Extract the [x, y] coordinate from the center of the cell holding the provided text.  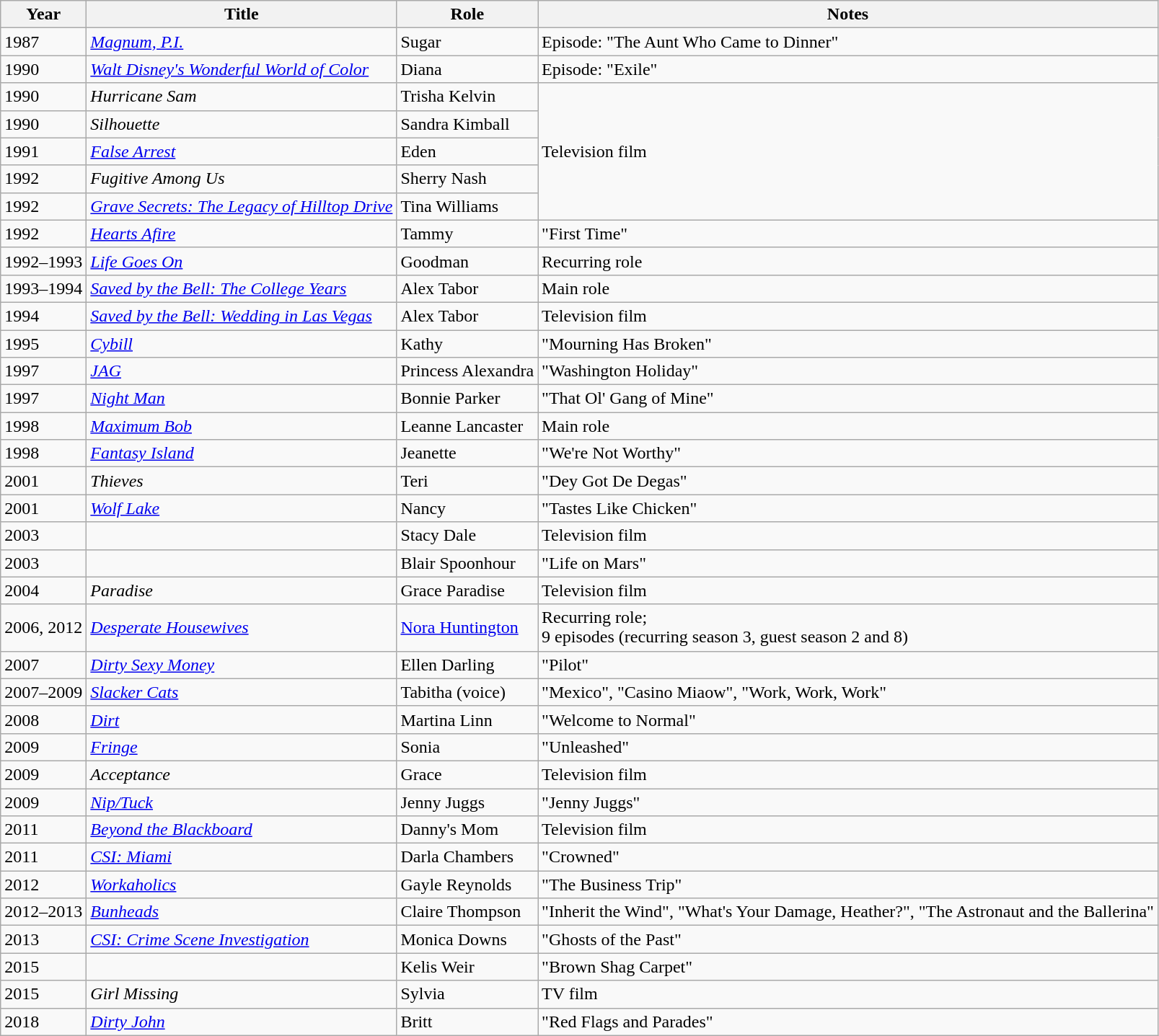
"That Ol' Gang of Mine" [848, 399]
Fantasy Island [242, 453]
CSI: Miami [242, 857]
Trisha Kelvin [467, 97]
2012 [43, 885]
Episode: "The Aunt Who Came to Dinner" [848, 42]
"Inherit the Wind", "What's Your Damage, Heather?", "The Astronaut and the Ballerina" [848, 912]
Nora Huntington [467, 627]
"Pilot" [848, 665]
Maximum Bob [242, 426]
Fugitive Among Us [242, 179]
Role [467, 14]
CSI: Crime Scene Investigation [242, 939]
Hearts Afire [242, 234]
Dirty John [242, 1022]
1994 [43, 316]
"Washington Holiday" [848, 371]
1992–1993 [43, 261]
Slacker Cats [242, 692]
Britt [467, 1022]
Dirty Sexy Money [242, 665]
Fringe [242, 747]
"Ghosts of the Past" [848, 939]
Magnum, P.I. [242, 42]
JAG [242, 371]
2004 [43, 590]
"Crowned" [848, 857]
Thieves [242, 481]
Saved by the Bell: Wedding in Las Vegas [242, 316]
Darla Chambers [467, 857]
"Brown Shag Carpet" [848, 967]
Silhouette [242, 124]
Tabitha (voice) [467, 692]
Monica Downs [467, 939]
Gayle Reynolds [467, 885]
Ellen Darling [467, 665]
Sylvia [467, 994]
2007–2009 [43, 692]
Sherry Nash [467, 179]
2013 [43, 939]
"Mexico", "Casino Miaow", "Work, Work, Work" [848, 692]
Girl Missing [242, 994]
Recurring role [848, 261]
TV film [848, 994]
1993–1994 [43, 288]
Episode: "Exile" [848, 69]
Bonnie Parker [467, 399]
Blair Spoonhour [467, 563]
2008 [43, 720]
Diana [467, 69]
"Dey Got De Degas" [848, 481]
Tina Williams [467, 206]
"Tastes Like Chicken" [848, 508]
Saved by the Bell: The College Years [242, 288]
Grave Secrets: The Legacy of Hilltop Drive [242, 206]
Sonia [467, 747]
1987 [43, 42]
Jenny Juggs [467, 802]
Princess Alexandra [467, 371]
Claire Thompson [467, 912]
Workaholics [242, 885]
"Welcome to Normal" [848, 720]
2006, 2012 [43, 627]
Martina Linn [467, 720]
Teri [467, 481]
Kathy [467, 344]
Year [43, 14]
Life Goes On [242, 261]
Grace Paradise [467, 590]
Night Man [242, 399]
"Red Flags and Parades" [848, 1022]
"Life on Mars" [848, 563]
2012–2013 [43, 912]
2018 [43, 1022]
Eden [467, 151]
Sandra Kimball [467, 124]
"First Time" [848, 234]
"We're Not Worthy" [848, 453]
Acceptance [242, 774]
1991 [43, 151]
Dirt [242, 720]
Title [242, 14]
Goodman [467, 261]
Hurricane Sam [242, 97]
Nip/Tuck [242, 802]
Bunheads [242, 912]
Jeanette [467, 453]
Danny's Mom [467, 830]
Wolf Lake [242, 508]
Walt Disney's Wonderful World of Color [242, 69]
Desperate Housewives [242, 627]
Leanne Lancaster [467, 426]
"Jenny Juggs" [848, 802]
"Mourning Has Broken" [848, 344]
"Unleashed" [848, 747]
Beyond the Blackboard [242, 830]
False Arrest [242, 151]
Sugar [467, 42]
Nancy [467, 508]
Cybill [242, 344]
Recurring role;9 episodes (recurring season 3, guest season 2 and 8) [848, 627]
Stacy Dale [467, 536]
2007 [43, 665]
Notes [848, 14]
Paradise [242, 590]
"The Business Trip" [848, 885]
1995 [43, 344]
Tammy [467, 234]
Grace [467, 774]
Kelis Weir [467, 967]
